Provide the [x, y] coordinate of the cell's center where the given text is located.  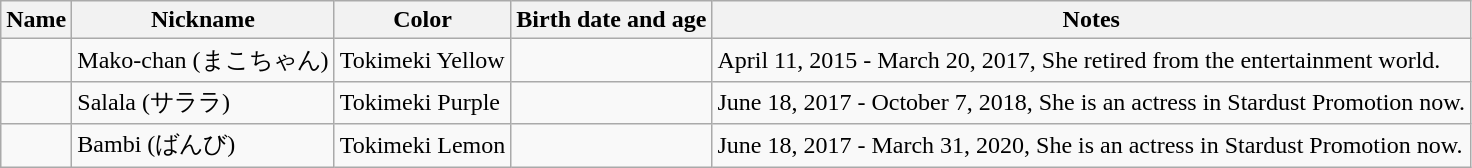
Nickname [203, 20]
April 11, 2015 - March 20, 2017, She retired from the entertainment world. [1092, 60]
Name [36, 20]
Salala (サララ) [203, 102]
Tokimeki Purple [422, 102]
Notes [1092, 20]
Tokimeki Lemon [422, 146]
Birth date and age [612, 20]
June 18, 2017 - October 7, 2018, She is an actress in Stardust Promotion now. [1092, 102]
Bambi (ばんび) [203, 146]
Tokimeki Yellow [422, 60]
Mako-chan (まこちゃん) [203, 60]
Color [422, 20]
June 18, 2017 - March 31, 2020, She is an actress in Stardust Promotion now. [1092, 146]
